Provide the [X, Y] coordinate of the cell's center where the given text is located.  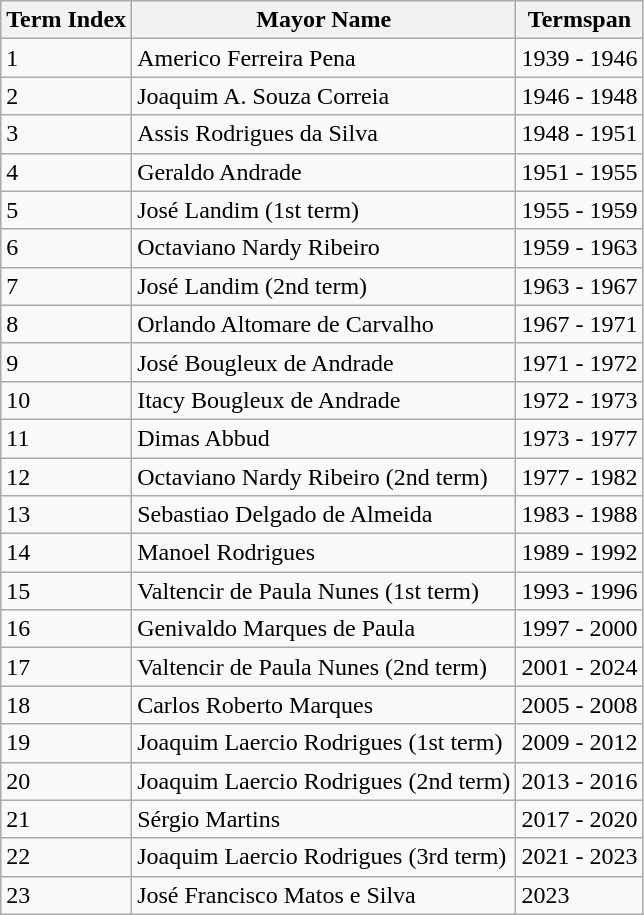
1959 - 1963 [580, 248]
6 [66, 248]
Carlos Roberto Marques [324, 705]
21 [66, 819]
20 [66, 781]
1939 - 1946 [580, 58]
7 [66, 286]
23 [66, 895]
9 [66, 362]
Octaviano Nardy Ribeiro [324, 248]
2009 - 2012 [580, 743]
1971 - 1972 [580, 362]
1963 - 1967 [580, 286]
Valtencir de Paula Nunes (1st term) [324, 591]
Sérgio Martins [324, 819]
5 [66, 210]
1993 - 1996 [580, 591]
12 [66, 477]
Valtencir de Paula Nunes (2nd term) [324, 667]
Mayor Name [324, 20]
13 [66, 515]
17 [66, 667]
1955 - 1959 [580, 210]
Manoel Rodrigues [324, 553]
Genivaldo Marques de Paula [324, 629]
15 [66, 591]
Termspan [580, 20]
2021 - 2023 [580, 857]
Octaviano Nardy Ribeiro (2nd term) [324, 477]
Joaquim Laercio Rodrigues (3rd term) [324, 857]
1983 - 1988 [580, 515]
2017 - 2020 [580, 819]
1967 - 1971 [580, 324]
16 [66, 629]
1951 - 1955 [580, 172]
1989 - 1992 [580, 553]
14 [66, 553]
Geraldo Andrade [324, 172]
1 [66, 58]
8 [66, 324]
1946 - 1948 [580, 96]
Joaquim A. Souza Correia [324, 96]
1973 - 1977 [580, 438]
3 [66, 134]
José Landim (2nd term) [324, 286]
11 [66, 438]
Orlando Altomare de Carvalho [324, 324]
10 [66, 400]
22 [66, 857]
1997 - 2000 [580, 629]
José Francisco Matos e Silva [324, 895]
2013 - 2016 [580, 781]
2005 - 2008 [580, 705]
Itacy Bougleux de Andrade [324, 400]
Joaquim Laercio Rodrigues (2nd term) [324, 781]
1977 - 1982 [580, 477]
2 [66, 96]
2001 - 2024 [580, 667]
Americo Ferreira Pena [324, 58]
Dimas Abbud [324, 438]
José Landim (1st term) [324, 210]
Assis Rodrigues da Silva [324, 134]
Joaquim Laercio Rodrigues (1st term) [324, 743]
19 [66, 743]
Sebastiao Delgado de Almeida [324, 515]
Term Index [66, 20]
José Bougleux de Andrade [324, 362]
18 [66, 705]
2023 [580, 895]
4 [66, 172]
1948 - 1951 [580, 134]
1972 - 1973 [580, 400]
